Return (x, y) of the center of cell containing provided text 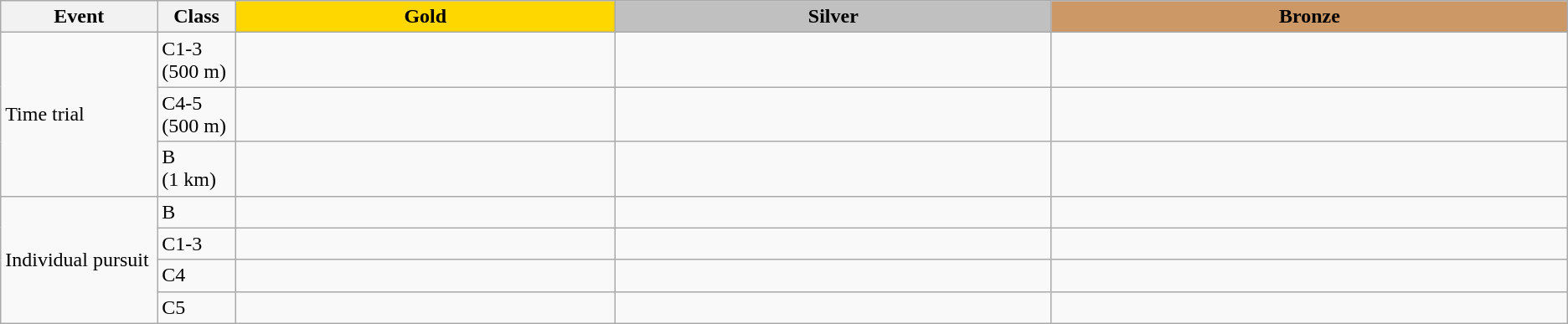
C4 (197, 275)
B (1 km) (197, 169)
Individual pursuit (79, 260)
B (197, 212)
Time trial (79, 114)
C1-3 (500 m) (197, 60)
Class (197, 17)
Gold (426, 17)
C5 (197, 307)
C1-3 (197, 244)
Silver (833, 17)
C4-5 (500 m) (197, 114)
Bronze (1309, 17)
Event (79, 17)
